From the cell containing the given text, extract its center point as [x, y] coordinate. 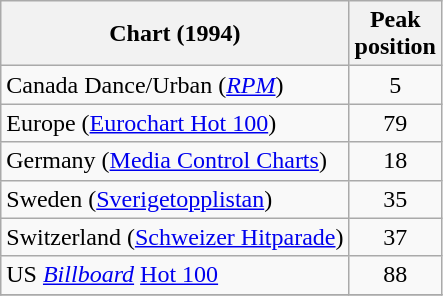
5 [395, 85]
Europe (Eurochart Hot 100) [175, 123]
18 [395, 161]
Switzerland (Schweizer Hitparade) [175, 237]
Germany (Media Control Charts) [175, 161]
79 [395, 123]
88 [395, 275]
Canada Dance/Urban (RPM) [175, 85]
Peakposition [395, 34]
Sweden (Sverigetopplistan) [175, 199]
37 [395, 237]
US Billboard Hot 100 [175, 275]
35 [395, 199]
Chart (1994) [175, 34]
